Capture the cell that displays the provided text and extract its [x, y] central coordinate. 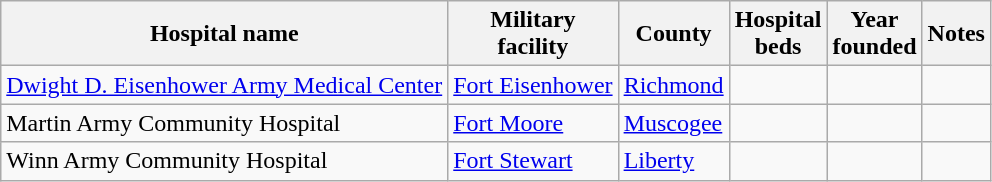
Liberty [674, 161]
Fort Stewart [533, 161]
Fort Moore [533, 123]
County [674, 34]
Hospital name [224, 34]
Fort Eisenhower [533, 85]
Notes [956, 34]
Winn Army Community Hospital [224, 161]
Militaryfacility [533, 34]
Yearfounded [874, 34]
Muscogee [674, 123]
Hospitalbeds [778, 34]
Dwight D. Eisenhower Army Medical Center [224, 85]
Martin Army Community Hospital [224, 123]
Richmond [674, 85]
